Detect which cell encompasses the target text, then output its (X, Y) center coordinate. 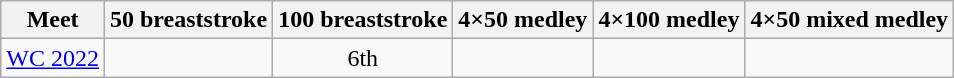
50 breaststroke (188, 20)
WC 2022 (53, 58)
100 breaststroke (363, 20)
Meet (53, 20)
4×100 medley (669, 20)
6th (363, 58)
4×50 medley (523, 20)
4×50 mixed medley (850, 20)
